Return [X, Y] of the center of cell containing provided text 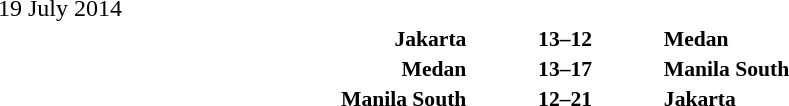
13–17 [566, 68]
13–12 [566, 38]
